Find where the given text appears and provide that cell's center as (x, y) coordinate. 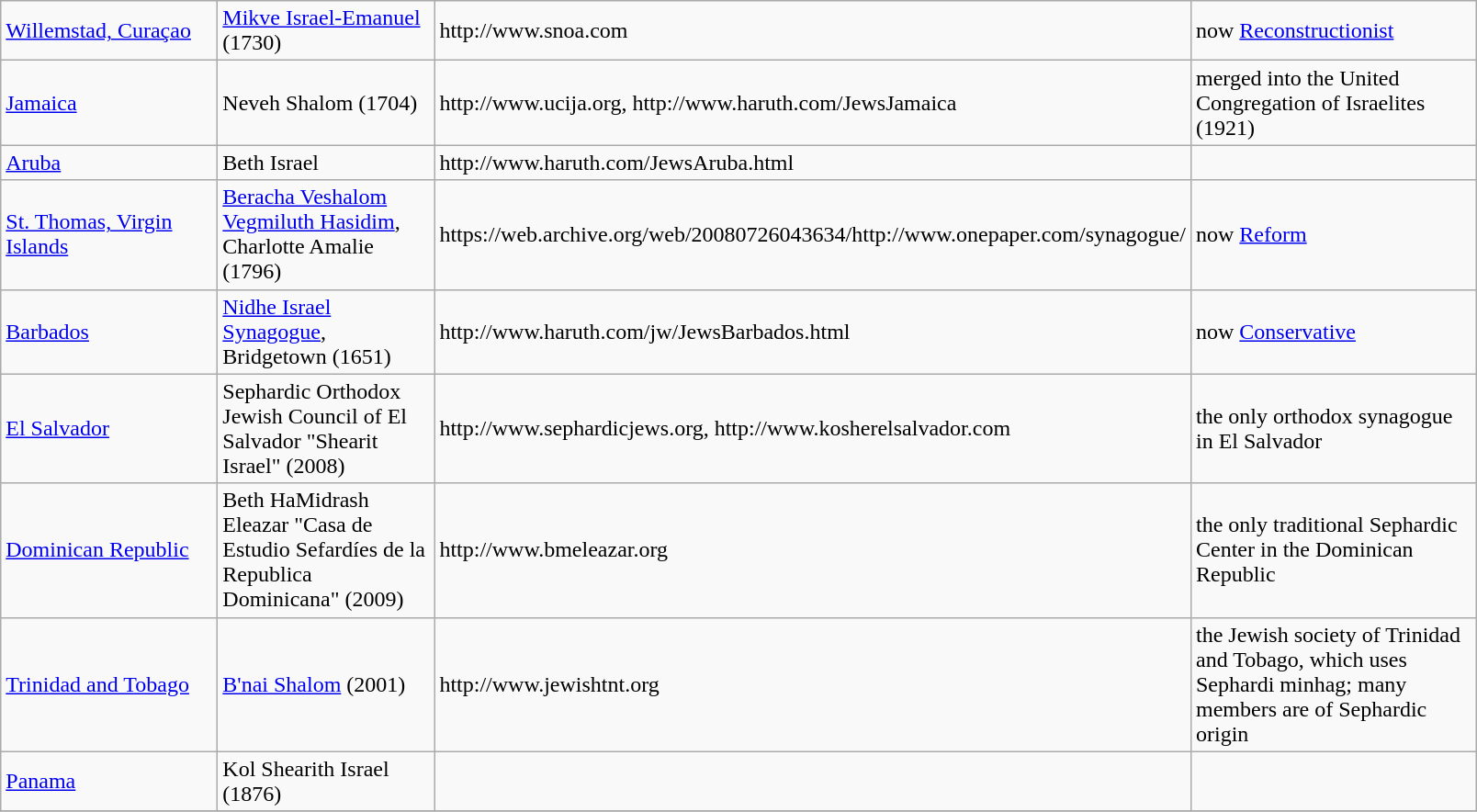
Barbados (109, 332)
Beth HaMidrash Eleazar "Casa de Estudio Sefardíes de la Republica Dominicana" (2009) (326, 550)
Sephardic Orthodox Jewish Council of El Salvador "Shearit Israel" (2008) (326, 428)
http://www.jewishtnt.org (813, 684)
Panama (109, 781)
Dominican Republic (109, 550)
Aruba (109, 163)
the only traditional Sephardic Center in the Dominican Republic (1334, 550)
now Reconstructionist (1334, 31)
http://www.ucija.org, http://www.haruth.com/JewsJamaica (813, 103)
Trinidad and Tobago (109, 684)
Mikve Israel-Emanuel (1730) (326, 31)
now Conservative (1334, 332)
http://www.snoa.com (813, 31)
merged into the United Congregation of Israelites (1921) (1334, 103)
Neveh Shalom (1704) (326, 103)
http://www.haruth.com/jw/JewsBarbados.html (813, 332)
El Salvador (109, 428)
Willemstad, Curaçao (109, 31)
Jamaica (109, 103)
http://www.bmeleazar.org (813, 550)
now Reform (1334, 235)
B'nai Shalom (2001) (326, 684)
the only orthodox synagogue in El Salvador (1334, 428)
the Jewish society of Trinidad and Tobago, which uses Sephardi minhag; many members are of Sephardic origin (1334, 684)
https://web.archive.org/web/20080726043634/http://www.onepaper.com/synagogue/ (813, 235)
Beracha Veshalom Vegmiluth Hasidim, Charlotte Amalie (1796) (326, 235)
Beth Israel (326, 163)
http://www.haruth.com/JewsAruba.html (813, 163)
Nidhe Israel Synagogue, Bridgetown (1651) (326, 332)
Kol Shearith Israel (1876) (326, 781)
St. Thomas, Virgin Islands (109, 235)
http://www.sephardicjews.org, http://www.kosherelsalvador.com (813, 428)
